Identify which cell holds the provided text, then report its [X, Y] central coordinate. 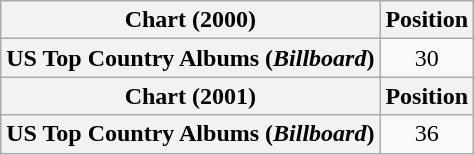
Chart (2001) [190, 96]
30 [427, 58]
Chart (2000) [190, 20]
36 [427, 134]
